Output the (X, Y) coordinate of the center of the cell containing the given text.  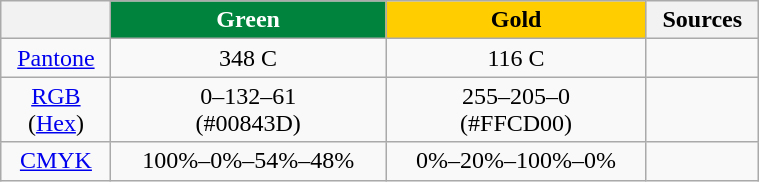
255–205–0(#FFCD00) (516, 110)
0%–20%–100%–0% (516, 161)
Sources (702, 20)
0–132–61(#00843D) (248, 110)
348 C (248, 58)
Pantone (56, 58)
RGB(Hex) (56, 110)
Gold (516, 20)
Green (248, 20)
100%–0%–54%–48% (248, 161)
116 C (516, 58)
CMYK (56, 161)
